Scan for the cell matching the given text and deliver its [X, Y] coordinate at center. 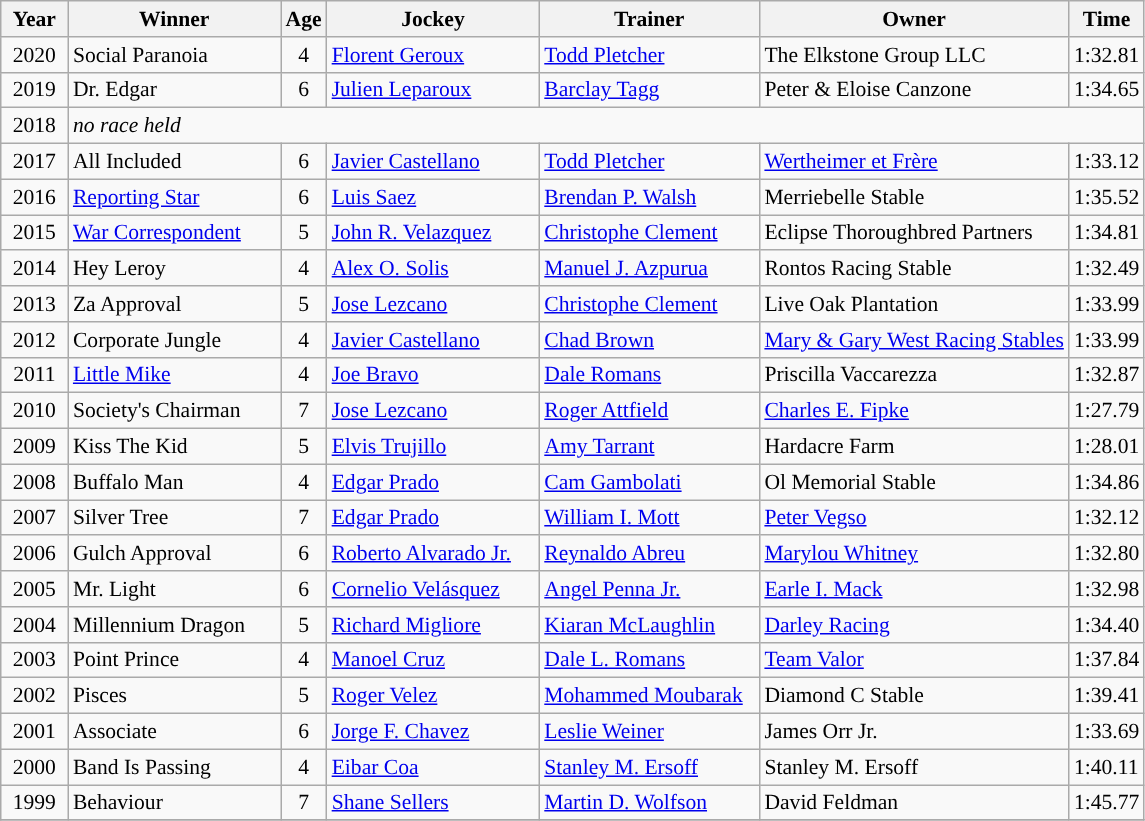
Rontos Racing Stable [914, 269]
Point Prince [174, 660]
Darley Racing [914, 625]
Brendan P. Walsh [649, 197]
Mary & Gary West Racing Stables [914, 340]
Wertheimer et Frère [914, 162]
2009 [34, 447]
no race held [606, 126]
Roberto Alvarado Jr. [434, 554]
Hey Leroy [174, 269]
Marylou Whitney [914, 554]
Social Paranoia [174, 55]
Time [1106, 19]
Silver Tree [174, 518]
Roger Attfield [649, 411]
Roger Velez [434, 696]
2000 [34, 767]
Dale L. Romans [649, 660]
Cam Gambolati [649, 482]
1:32.12 [1106, 518]
2008 [34, 482]
1:33.69 [1106, 732]
Peter & Eloise Canzone [914, 90]
2015 [34, 233]
1:32.81 [1106, 55]
Kiaran McLaughlin [649, 625]
Eibar Coa [434, 767]
2001 [34, 732]
Team Valor [914, 660]
Gulch Approval [174, 554]
Luis Saez [434, 197]
Year [34, 19]
Reynaldo Abreu [649, 554]
Society's Chairman [174, 411]
Jockey [434, 19]
1:32.80 [1106, 554]
Dale Romans [649, 375]
Richard Migliore [434, 625]
2011 [34, 375]
Dr. Edgar [174, 90]
Barclay Tagg [649, 90]
Manoel Cruz [434, 660]
2019 [34, 90]
Band Is Passing [174, 767]
Age [303, 19]
Diamond C Stable [914, 696]
1:34.65 [1106, 90]
1:39.41 [1106, 696]
2004 [34, 625]
1999 [34, 803]
1:37.84 [1106, 660]
John R. Velazquez [434, 233]
Za Approval [174, 304]
All Included [174, 162]
Owner [914, 19]
Winner [174, 19]
Julien Leparoux [434, 90]
The Elkstone Group LLC [914, 55]
Ol Memorial Stable [914, 482]
William I. Mott [649, 518]
Priscilla Vaccarezza [914, 375]
Little Mike [174, 375]
Amy Tarrant [649, 447]
2016 [34, 197]
2012 [34, 340]
2018 [34, 126]
Buffalo Man [174, 482]
1:27.79 [1106, 411]
Manuel J. Azpurua [649, 269]
Earle I. Mack [914, 589]
Mr. Light [174, 589]
2013 [34, 304]
1:32.98 [1106, 589]
Angel Penna Jr. [649, 589]
2002 [34, 696]
2006 [34, 554]
David Feldman [914, 803]
Trainer [649, 19]
Charles E. Fipke [914, 411]
Associate [174, 732]
2020 [34, 55]
Eclipse Thoroughbred Partners [914, 233]
1:34.86 [1106, 482]
2014 [34, 269]
Alex O. Solis [434, 269]
1:34.81 [1106, 233]
Merriebelle Stable [914, 197]
2010 [34, 411]
1:33.12 [1106, 162]
Mohammed Moubarak [649, 696]
1:32.49 [1106, 269]
1:40.11 [1106, 767]
2007 [34, 518]
1:34.40 [1106, 625]
Corporate Jungle [174, 340]
Elvis Trujillo [434, 447]
Behaviour [174, 803]
War Correspondent [174, 233]
Kiss The Kid [174, 447]
Peter Vegso [914, 518]
Shane Sellers [434, 803]
2003 [34, 660]
Millennium Dragon [174, 625]
Florent Geroux [434, 55]
2005 [34, 589]
Martin D. Wolfson [649, 803]
1:35.52 [1106, 197]
Jorge F. Chavez [434, 732]
James Orr Jr. [914, 732]
Leslie Weiner [649, 732]
Live Oak Plantation [914, 304]
1:32.87 [1106, 375]
Joe Bravo [434, 375]
Reporting Star [174, 197]
1:28.01 [1106, 447]
2017 [34, 162]
Chad Brown [649, 340]
Cornelio Velásquez [434, 589]
1:45.77 [1106, 803]
Hardacre Farm [914, 447]
Pisces [174, 696]
